Provide the (X, Y) coordinate of the cell's center where the given text is located.  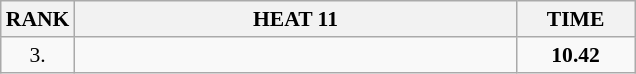
TIME (576, 19)
RANK (38, 19)
3. (38, 55)
HEAT 11 (295, 19)
10.42 (576, 55)
